Output the [x, y] coordinate of the center of the cell containing the given text.  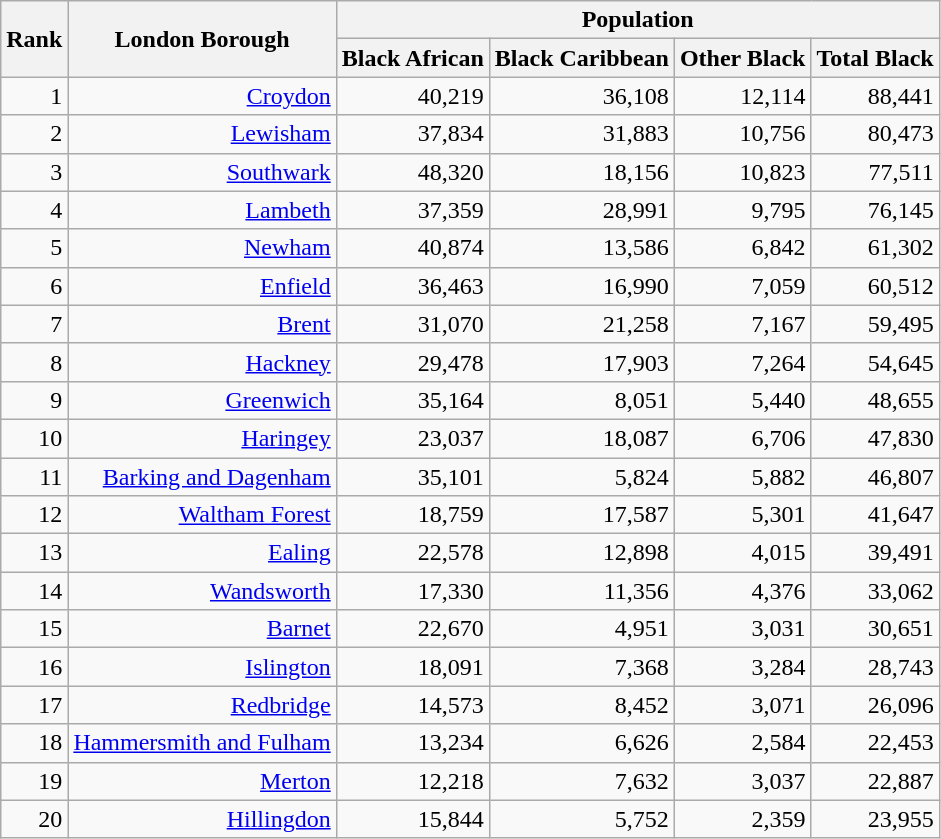
31,070 [412, 324]
14 [34, 591]
28,991 [582, 210]
Other Black [742, 58]
Greenwich [202, 400]
22,887 [875, 781]
Islington [202, 667]
Ealing [202, 553]
5,882 [742, 477]
2 [34, 134]
59,495 [875, 324]
5,752 [582, 819]
30,651 [875, 629]
7,059 [742, 286]
13,586 [582, 248]
Black African [412, 58]
3,037 [742, 781]
37,359 [412, 210]
Croydon [202, 96]
6,626 [582, 743]
46,807 [875, 477]
13,234 [412, 743]
7,167 [742, 324]
Lewisham [202, 134]
Barking and Dagenham [202, 477]
3 [34, 172]
London Borough [202, 39]
47,830 [875, 438]
37,834 [412, 134]
15 [34, 629]
18,087 [582, 438]
Hammersmith and Fulham [202, 743]
Hillingdon [202, 819]
48,655 [875, 400]
Lambeth [202, 210]
77,511 [875, 172]
12,114 [742, 96]
21,258 [582, 324]
4 [34, 210]
61,302 [875, 248]
29,478 [412, 362]
Merton [202, 781]
14,573 [412, 705]
15,844 [412, 819]
36,108 [582, 96]
54,645 [875, 362]
23,955 [875, 819]
5,824 [582, 477]
Haringey [202, 438]
6,706 [742, 438]
10,823 [742, 172]
Redbridge [202, 705]
3,284 [742, 667]
Waltham Forest [202, 515]
3,071 [742, 705]
22,578 [412, 553]
31,883 [582, 134]
19 [34, 781]
13 [34, 553]
36,463 [412, 286]
Black Caribbean [582, 58]
22,453 [875, 743]
7 [34, 324]
3,031 [742, 629]
12,898 [582, 553]
Rank [34, 39]
17,330 [412, 591]
8,452 [582, 705]
Population [638, 20]
18 [34, 743]
11 [34, 477]
23,037 [412, 438]
8,051 [582, 400]
6,842 [742, 248]
76,145 [875, 210]
12 [34, 515]
Newham [202, 248]
35,164 [412, 400]
7,368 [582, 667]
17 [34, 705]
41,647 [875, 515]
40,874 [412, 248]
35,101 [412, 477]
9,795 [742, 210]
10,756 [742, 134]
Barnet [202, 629]
22,670 [412, 629]
Enfield [202, 286]
Brent [202, 324]
17,903 [582, 362]
16,990 [582, 286]
5,301 [742, 515]
28,743 [875, 667]
18,759 [412, 515]
1 [34, 96]
7,264 [742, 362]
88,441 [875, 96]
16 [34, 667]
5 [34, 248]
39,491 [875, 553]
40,219 [412, 96]
26,096 [875, 705]
18,091 [412, 667]
5,440 [742, 400]
9 [34, 400]
20 [34, 819]
Southwark [202, 172]
4,376 [742, 591]
60,512 [875, 286]
Total Black [875, 58]
4,015 [742, 553]
6 [34, 286]
48,320 [412, 172]
80,473 [875, 134]
7,632 [582, 781]
18,156 [582, 172]
12,218 [412, 781]
Wandsworth [202, 591]
8 [34, 362]
2,359 [742, 819]
4,951 [582, 629]
10 [34, 438]
33,062 [875, 591]
2,584 [742, 743]
17,587 [582, 515]
11,356 [582, 591]
Hackney [202, 362]
